Scan for the cell matching the given text and deliver its (X, Y) coordinate at center. 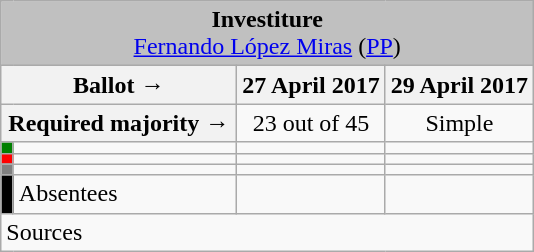
23 out of 45 (311, 123)
Required majority → (119, 123)
27 April 2017 (311, 85)
Absentees (125, 194)
Ballot → (119, 85)
InvestitureFernando López Miras (PP) (268, 34)
Simple (459, 123)
Sources (268, 232)
29 April 2017 (459, 85)
